Provide the (x, y) coordinate of the cell's center where the given text is located.  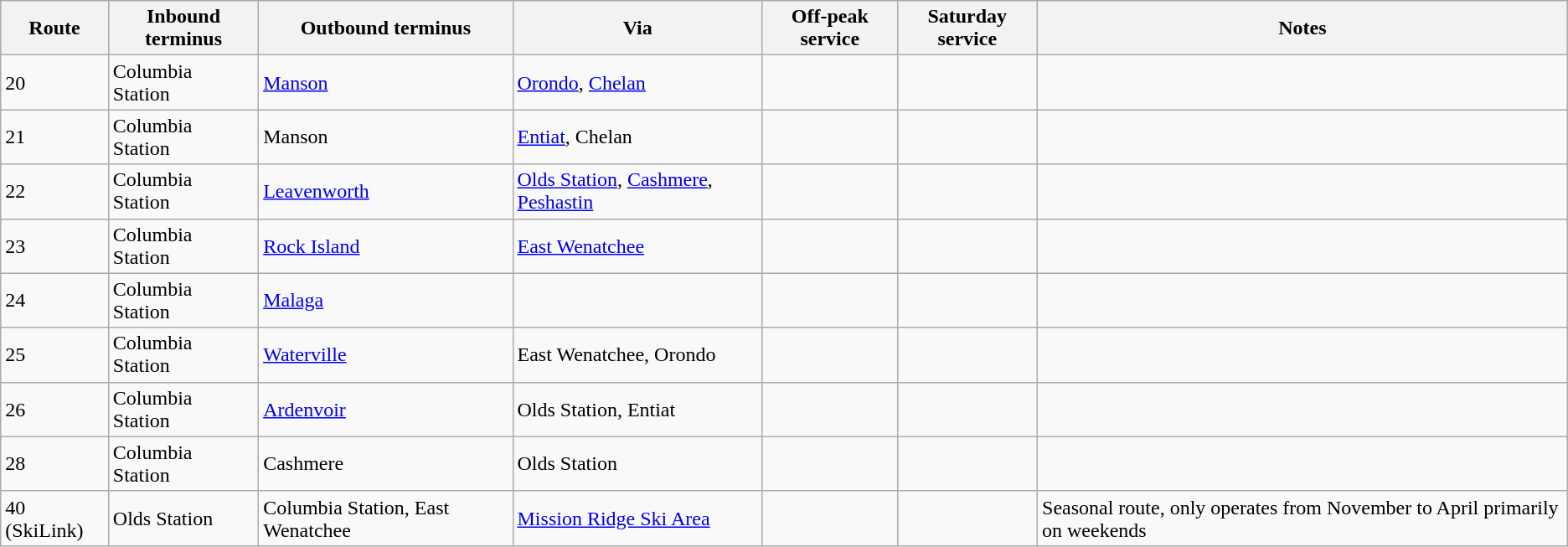
Mission Ridge Ski Area (637, 518)
Cashmere (385, 464)
40 (SkiLink) (55, 518)
Ardenvoir (385, 409)
Malaga (385, 300)
24 (55, 300)
Entiat, Chelan (637, 137)
Route (55, 28)
25 (55, 355)
Outbound terminus (385, 28)
East Wenatchee, Orondo (637, 355)
Inbound terminus (183, 28)
Seasonal route, only operates from November to April primarily on weekends (1303, 518)
Orondo, Chelan (637, 82)
Off-peak service (829, 28)
Notes (1303, 28)
23 (55, 246)
Olds Station, Cashmere, Peshastin (637, 191)
26 (55, 409)
East Wenatchee (637, 246)
Olds Station, Entiat (637, 409)
21 (55, 137)
22 (55, 191)
Waterville (385, 355)
20 (55, 82)
Rock Island (385, 246)
Saturday service (967, 28)
Leavenworth (385, 191)
Via (637, 28)
Columbia Station, East Wenatchee (385, 518)
28 (55, 464)
